Output the [x, y] coordinate of the center of the cell containing the given text.  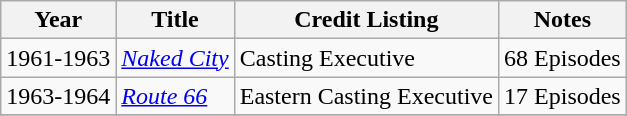
Credit Listing [366, 20]
Notes [563, 20]
Year [58, 20]
Eastern Casting Executive [366, 96]
1961-1963 [58, 58]
1963-1964 [58, 96]
68 Episodes [563, 58]
17 Episodes [563, 96]
Title [175, 20]
Casting Executive [366, 58]
Naked City [175, 58]
Route 66 [175, 96]
